From the cell containing the given text, extract its center point as (x, y) coordinate. 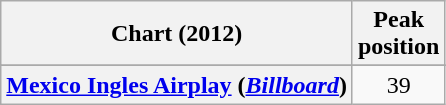
Mexico Ingles Airplay (Billboard) (177, 85)
39 (398, 85)
Chart (2012) (177, 34)
Peak position (398, 34)
